Determine the (x, y) coordinate at the center of the cell enclosing the given text.  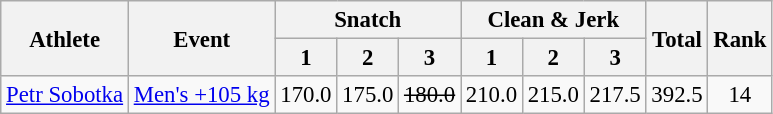
Men's +105 kg (202, 95)
Event (202, 38)
210.0 (491, 95)
392.5 (677, 95)
180.0 (430, 95)
175.0 (368, 95)
Petr Sobotka (65, 95)
14 (740, 95)
Total (677, 38)
Athlete (65, 38)
217.5 (615, 95)
Snatch (368, 20)
170.0 (306, 95)
Rank (740, 38)
Clean & Jerk (553, 20)
215.0 (553, 95)
